For the text-containing cell, return its midpoint in [X, Y] coordinate format. 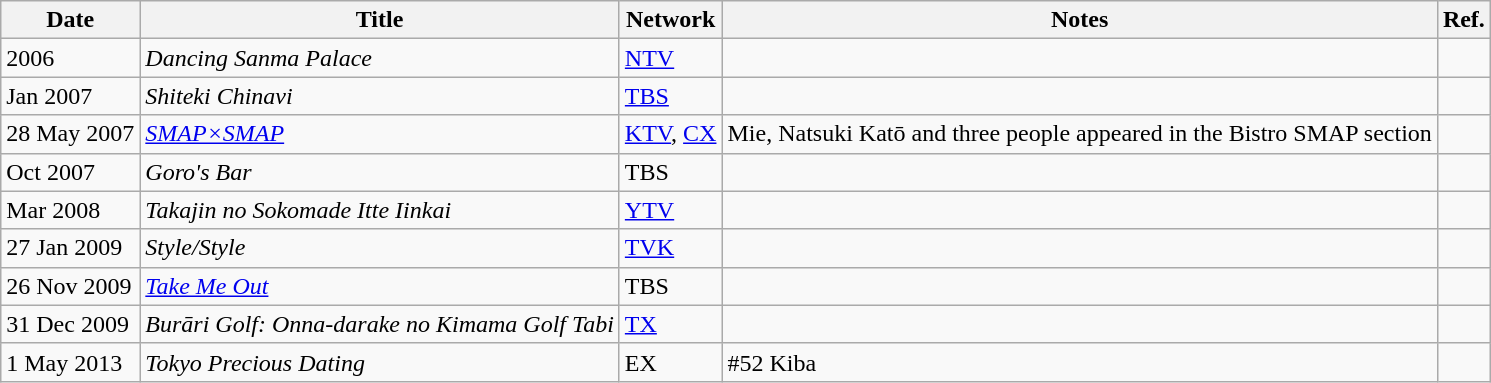
28 May 2007 [70, 134]
2006 [70, 58]
Take Me Out [380, 286]
27 Jan 2009 [70, 248]
#52 Kiba [1080, 362]
Oct 2007 [70, 172]
Goro's Bar [380, 172]
Mie, Natsuki Katō and three people appeared in the Bistro SMAP section [1080, 134]
Tokyo Precious Dating [380, 362]
Network [670, 20]
Shiteki Chinavi [380, 96]
Style/Style [380, 248]
EX [670, 362]
Dancing Sanma Palace [380, 58]
1 May 2013 [70, 362]
31 Dec 2009 [70, 324]
Takajin no Sokomade Itte Iinkai [380, 210]
TVK [670, 248]
Burāri Golf: Onna-darake no Kimama Golf Tabi [380, 324]
Title [380, 20]
YTV [670, 210]
Mar 2008 [70, 210]
TX [670, 324]
Ref. [1464, 20]
26 Nov 2009 [70, 286]
SMAP×SMAP [380, 134]
NTV [670, 58]
KTV, CX [670, 134]
Date [70, 20]
Notes [1080, 20]
Jan 2007 [70, 96]
